Locate the cell with the specified text and output its [x, y] center coordinate. 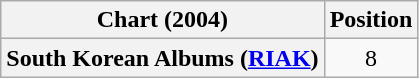
Chart (2004) [162, 20]
South Korean Albums (RIAK) [162, 58]
Position [371, 20]
8 [371, 58]
